Provide the [x, y] coordinate of the cell's center where the given text is located.  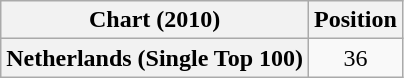
Position [356, 20]
Chart (2010) [155, 20]
36 [356, 58]
Netherlands (Single Top 100) [155, 58]
